Provide the (X, Y) coordinate of the cell's center where the given text is located.  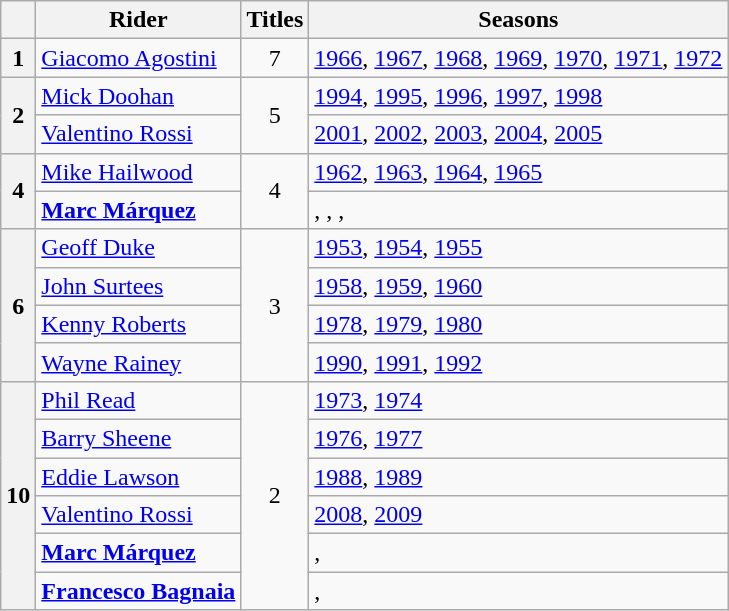
1953, 1954, 1955 (518, 248)
Seasons (518, 20)
1962, 1963, 1964, 1965 (518, 172)
6 (18, 305)
3 (275, 305)
Wayne Rainey (138, 362)
1990, 1991, 1992 (518, 362)
1976, 1977 (518, 438)
Giacomo Agostini (138, 58)
2008, 2009 (518, 515)
Titles (275, 20)
Rider (138, 20)
, , , (518, 210)
1988, 1989 (518, 477)
Francesco Bagnaia (138, 591)
10 (18, 495)
7 (275, 58)
Barry Sheene (138, 438)
Mike Hailwood (138, 172)
John Surtees (138, 286)
1958, 1959, 1960 (518, 286)
1966, 1967, 1968, 1969, 1970, 1971, 1972 (518, 58)
1994, 1995, 1996, 1997, 1998 (518, 96)
Eddie Lawson (138, 477)
1978, 1979, 1980 (518, 324)
Kenny Roberts (138, 324)
Geoff Duke (138, 248)
Mick Doohan (138, 96)
1973, 1974 (518, 400)
5 (275, 115)
Phil Read (138, 400)
2001, 2002, 2003, 2004, 2005 (518, 134)
1 (18, 58)
